Output the (x, y) coordinate of the center of the cell containing the given text.  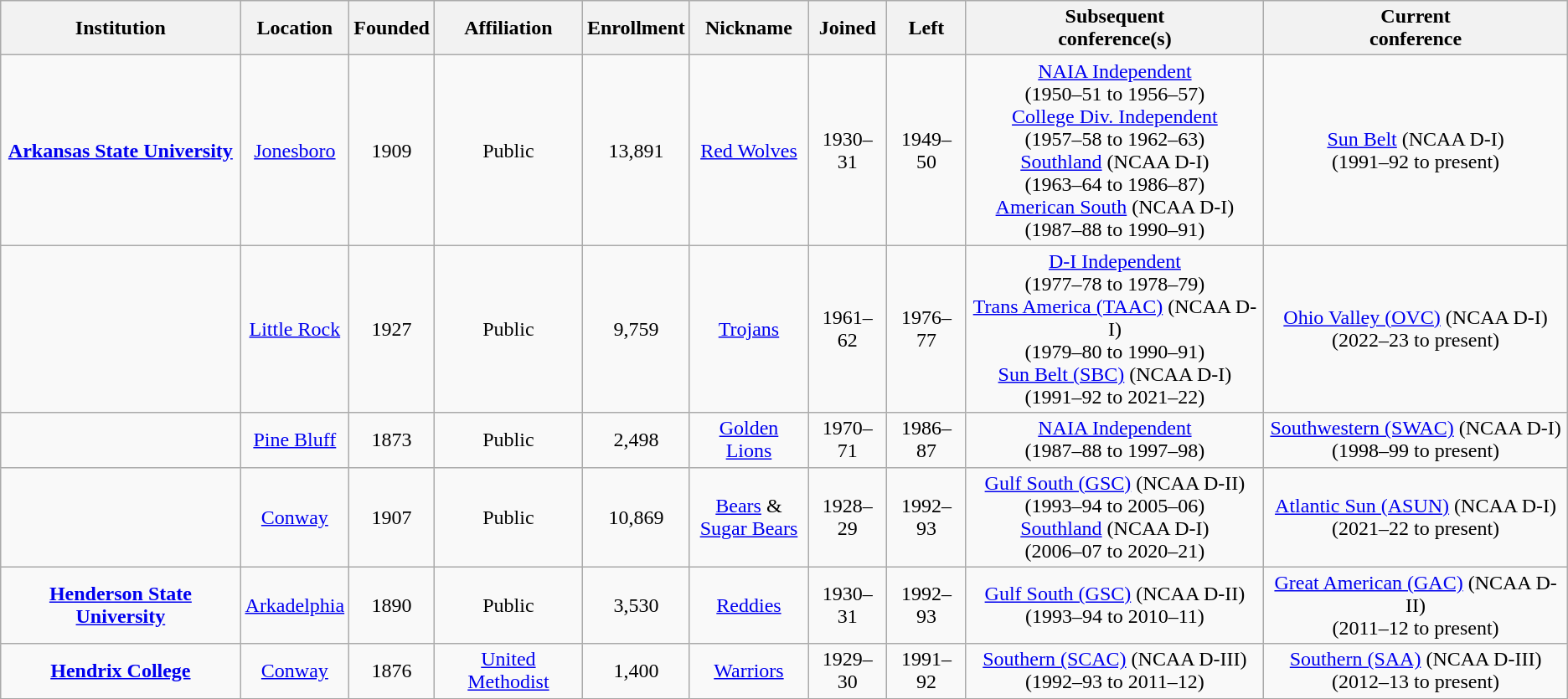
1873 (392, 440)
13,891 (636, 151)
Currentconference (1416, 28)
Gulf South (GSC) (NCAA D-II)(1993–94 to 2005–06)Southland (NCAA D-I)(2006–07 to 2020–21) (1115, 517)
Pine Bluff (295, 440)
1949–50 (926, 151)
1909 (392, 151)
1927 (392, 329)
Arkadelphia (295, 605)
NAIA Independent(1987–88 to 1997–98) (1115, 440)
Trojans (749, 329)
Left (926, 28)
Atlantic Sun (ASUN) (NCAA D-I)(2021–22 to present) (1416, 517)
Founded (392, 28)
United Methodist (508, 671)
10,869 (636, 517)
1929–30 (848, 671)
Golden Lions (749, 440)
1961–62 (848, 329)
Affiliation (508, 28)
Sun Belt (NCAA D-I)(1991–92 to present) (1416, 151)
2,498 (636, 440)
1986–87 (926, 440)
Southern (SAA) (NCAA D-III)(2012–13 to present) (1416, 671)
1,400 (636, 671)
Joined (848, 28)
Little Rock (295, 329)
D-I Independent(1977–78 to 1978–79)Trans America (TAAC) (NCAA D-I)(1979–80 to 1990–91)Sun Belt (SBC) (NCAA D-I)(1991–92 to 2021–22) (1115, 329)
1970–71 (848, 440)
1876 (392, 671)
Subsequentconference(s) (1115, 28)
Warriors (749, 671)
1928–29 (848, 517)
Jonesboro (295, 151)
Ohio Valley (OVC) (NCAA D-I)(2022–23 to present) (1416, 329)
Hendrix College (121, 671)
1890 (392, 605)
Southern (SCAC) (NCAA D-III)(1992–93 to 2011–12) (1115, 671)
Bears &Sugar Bears (749, 517)
Southwestern (SWAC) (NCAA D-I)(1998–99 to present) (1416, 440)
Gulf South (GSC) (NCAA D-II)(1993–94 to 2010–11) (1115, 605)
Nickname (749, 28)
Henderson State University (121, 605)
Red Wolves (749, 151)
1976–77 (926, 329)
Reddies (749, 605)
Arkansas State University (121, 151)
Enrollment (636, 28)
Great American (GAC) (NCAA D-II)(2011–12 to present) (1416, 605)
9,759 (636, 329)
Location (295, 28)
3,530 (636, 605)
1991–92 (926, 671)
Institution (121, 28)
1907 (392, 517)
